Locate the cell with the specified text and output its (x, y) center coordinate. 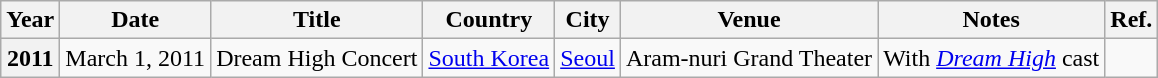
March 1, 2011 (136, 58)
Year (30, 20)
South Korea (489, 58)
Title (317, 20)
With Dream High cast (992, 58)
Ref. (1132, 20)
Date (136, 20)
Country (489, 20)
Seoul (588, 58)
2011 (30, 58)
Dream High Concert (317, 58)
Notes (992, 20)
City (588, 20)
Venue (748, 20)
Aram-nuri Grand Theater (748, 58)
